Identify which cell holds the provided text, then report its [X, Y] central coordinate. 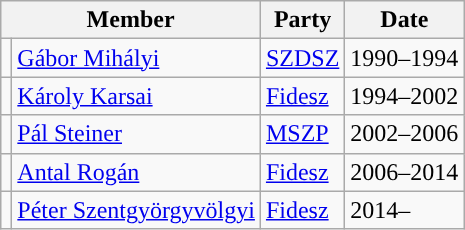
2014– [404, 210]
Antal Rogán [136, 172]
Date [404, 20]
1990–1994 [404, 58]
Member [131, 20]
MSZP [302, 134]
2002–2006 [404, 134]
2006–2014 [404, 172]
Gábor Mihályi [136, 58]
SZDSZ [302, 58]
Party [302, 20]
Péter Szentgyörgyvölgyi [136, 210]
1994–2002 [404, 96]
Pál Steiner [136, 134]
Károly Karsai [136, 96]
